Capture the cell that displays the provided text and extract its (x, y) central coordinate. 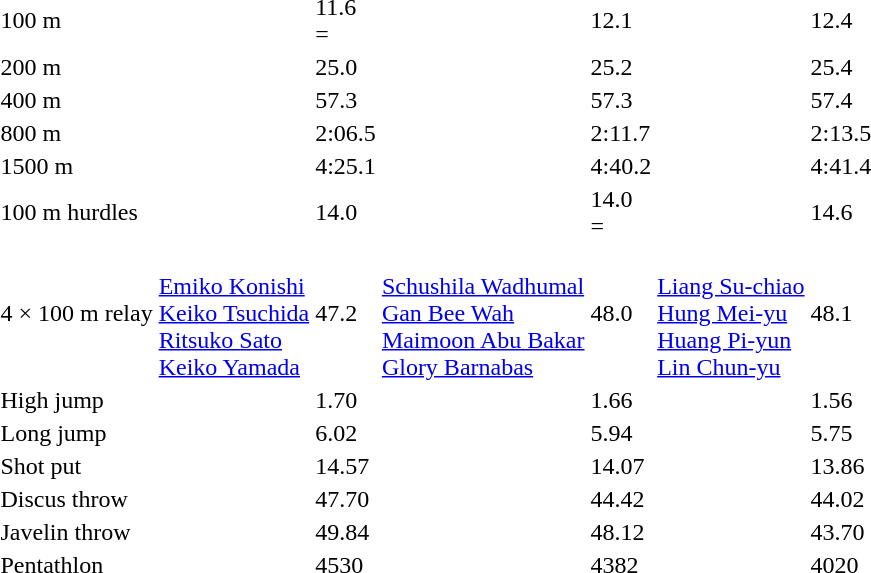
47.70 (346, 499)
14.57 (346, 466)
Schushila WadhumalGan Bee WahMaimoon Abu BakarGlory Barnabas (483, 313)
47.2 (346, 313)
2:06.5 (346, 133)
Emiko KonishiKeiko TsuchidaRitsuko SatoKeiko Yamada (234, 313)
4:40.2 (621, 166)
Liang Su-chiaoHung Mei-yuHuang Pi-yunLin Chun-yu (731, 313)
44.42 (621, 499)
4:25.1 (346, 166)
49.84 (346, 532)
14.07 (621, 466)
25.2 (621, 67)
2:11.7 (621, 133)
14.0= (621, 212)
48.0 (621, 313)
6.02 (346, 433)
5.94 (621, 433)
14.0 (346, 212)
25.0 (346, 67)
1.70 (346, 400)
1.66 (621, 400)
48.12 (621, 532)
